For the text-containing cell, return its midpoint in (X, Y) coordinate format. 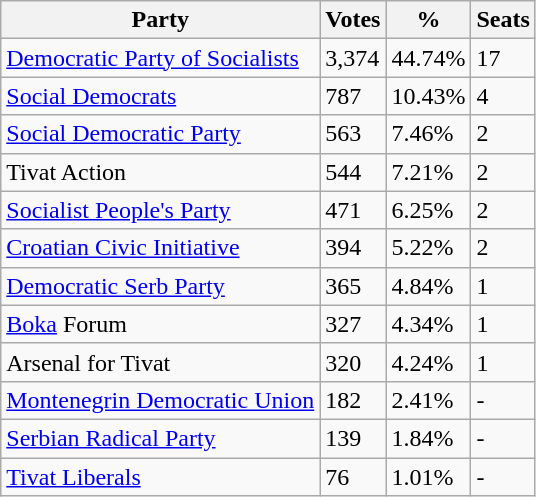
4.24% (428, 362)
Party (160, 20)
Social Democratic Party (160, 134)
7.46% (428, 134)
76 (353, 477)
182 (353, 400)
1.84% (428, 438)
4.84% (428, 286)
1.01% (428, 477)
320 (353, 362)
Social Democrats (160, 96)
3,374 (353, 58)
139 (353, 438)
Democratic Party of Socialists (160, 58)
17 (503, 58)
2.41% (428, 400)
5.22% (428, 248)
4.34% (428, 324)
6.25% (428, 210)
4 (503, 96)
365 (353, 286)
Seats (503, 20)
% (428, 20)
Arsenal for Tivat (160, 362)
Tivat Action (160, 172)
Socialist People's Party (160, 210)
10.43% (428, 96)
Croatian Civic Initiative (160, 248)
Serbian Radical Party (160, 438)
544 (353, 172)
Democratic Serb Party (160, 286)
Montenegrin Democratic Union (160, 400)
471 (353, 210)
Votes (353, 20)
563 (353, 134)
44.74% (428, 58)
327 (353, 324)
Tivat Liberals (160, 477)
394 (353, 248)
787 (353, 96)
Boka Forum (160, 324)
7.21% (428, 172)
